Find where the given text appears and provide that cell's center as [x, y] coordinate. 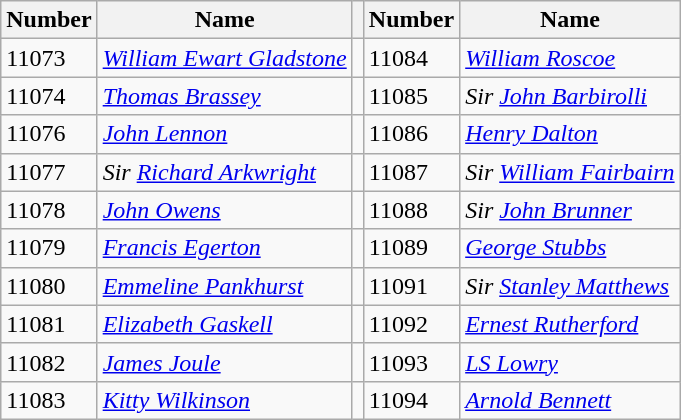
11087 [411, 172]
11091 [411, 286]
Kitty Wilkinson [224, 400]
11081 [49, 324]
Henry Dalton [570, 134]
11093 [411, 362]
Sir William Fairbairn [570, 172]
11092 [411, 324]
11086 [411, 134]
George Stubbs [570, 248]
Arnold Bennett [570, 400]
11080 [49, 286]
LS Lowry [570, 362]
11079 [49, 248]
William Ewart Gladstone [224, 58]
11085 [411, 96]
Sir John Brunner [570, 210]
Sir Richard Arkwright [224, 172]
11073 [49, 58]
11084 [411, 58]
Francis Egerton [224, 248]
Thomas Brassey [224, 96]
11082 [49, 362]
Emmeline Pankhurst [224, 286]
11094 [411, 400]
Ernest Rutherford [570, 324]
11078 [49, 210]
Sir John Barbirolli [570, 96]
William Roscoe [570, 58]
John Owens [224, 210]
11074 [49, 96]
Sir Stanley Matthews [570, 286]
James Joule [224, 362]
11083 [49, 400]
11088 [411, 210]
Elizabeth Gaskell [224, 324]
John Lennon [224, 134]
11077 [49, 172]
11089 [411, 248]
11076 [49, 134]
